For the text-containing cell, return its midpoint in [x, y] coordinate format. 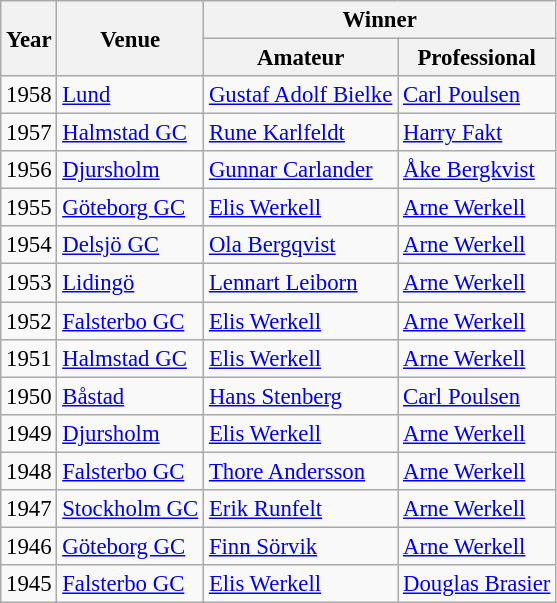
Professional [477, 58]
Lund [130, 95]
1947 [29, 509]
Ola Bergqvist [301, 245]
Gustaf Adolf Bielke [301, 95]
1955 [29, 208]
Amateur [301, 58]
Lennart Leiborn [301, 283]
Åke Bergkvist [477, 170]
Gunnar Carlander [301, 170]
1954 [29, 245]
1948 [29, 471]
1949 [29, 433]
Lidingö [130, 283]
Winner [380, 20]
Year [29, 38]
1953 [29, 283]
Hans Stenberg [301, 396]
1951 [29, 358]
Delsjö GC [130, 245]
1946 [29, 546]
1956 [29, 170]
1945 [29, 584]
Venue [130, 38]
Thore Andersson [301, 471]
1952 [29, 321]
1950 [29, 396]
Båstad [130, 396]
Erik Runfelt [301, 509]
1957 [29, 133]
Douglas Brasier [477, 584]
Harry Fakt [477, 133]
Rune Karlfeldt [301, 133]
Finn Sörvik [301, 546]
1958 [29, 95]
Stockholm GC [130, 509]
